Provide the (X, Y) coordinate of the cell's center where the given text is located.  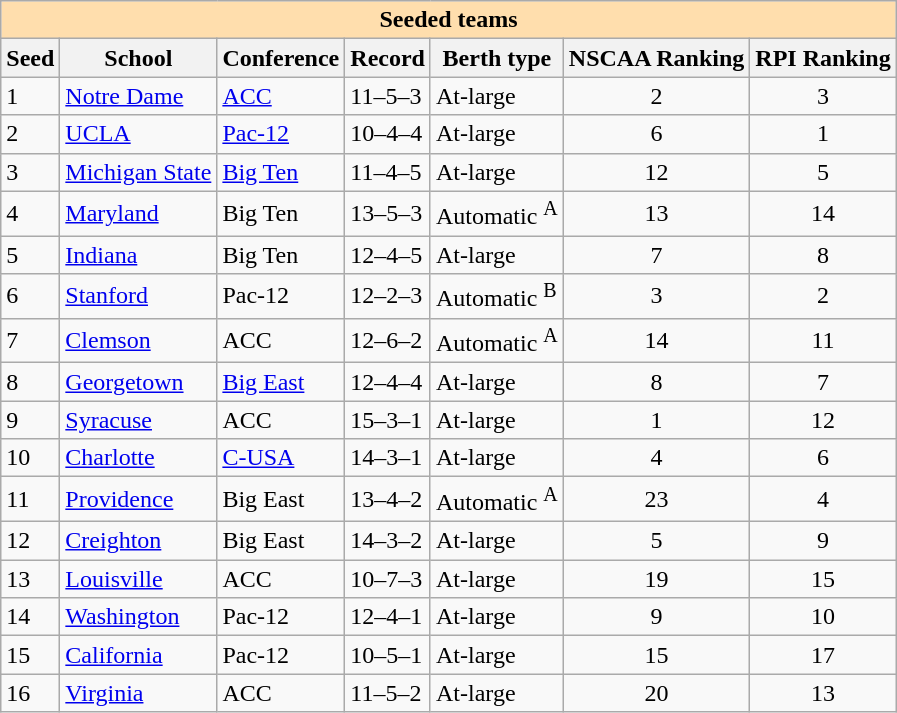
12–4–5 (388, 255)
15–3–1 (388, 420)
Record (388, 58)
10–5–1 (388, 655)
Clemson (138, 340)
Seed (30, 58)
Louisville (138, 579)
RPI Ranking (823, 58)
Automatic B (496, 296)
Seeded teams (448, 20)
NSCAA Ranking (656, 58)
10–7–3 (388, 579)
23 (656, 500)
Michigan State (138, 172)
19 (656, 579)
School (138, 58)
Syracuse (138, 420)
Indiana (138, 255)
12–4–4 (388, 382)
12–4–1 (388, 617)
Washington (138, 617)
12–2–3 (388, 296)
Charlotte (138, 458)
13–4–2 (388, 500)
Georgetown (138, 382)
Maryland (138, 214)
14–3–2 (388, 541)
C-USA (281, 458)
Virginia (138, 693)
Creighton (138, 541)
20 (656, 693)
Conference (281, 58)
11–5–3 (388, 96)
10–4–4 (388, 134)
11–5–2 (388, 693)
12–6–2 (388, 340)
UCLA (138, 134)
13–5–3 (388, 214)
Stanford (138, 296)
11–4–5 (388, 172)
17 (823, 655)
Berth type (496, 58)
16 (30, 693)
Notre Dame (138, 96)
Providence (138, 500)
14–3–1 (388, 458)
California (138, 655)
